Provide the (x, y) coordinate of the cell's center where the given text is located.  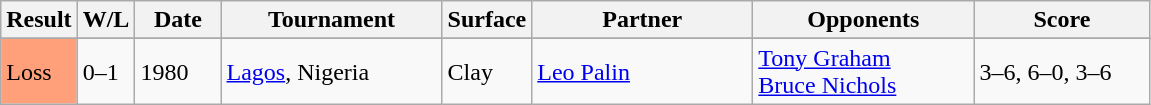
W/L (106, 20)
Loss (39, 72)
Date (178, 20)
Leo Palin (642, 72)
0–1 (106, 72)
Lagos, Nigeria (332, 72)
Tournament (332, 20)
Partner (642, 20)
1980 (178, 72)
Opponents (864, 20)
Tony Graham Bruce Nichols (864, 72)
3–6, 6–0, 3–6 (1062, 72)
Score (1062, 20)
Clay (487, 72)
Surface (487, 20)
Result (39, 20)
